Output the (X, Y) coordinate of the center of the cell containing the given text.  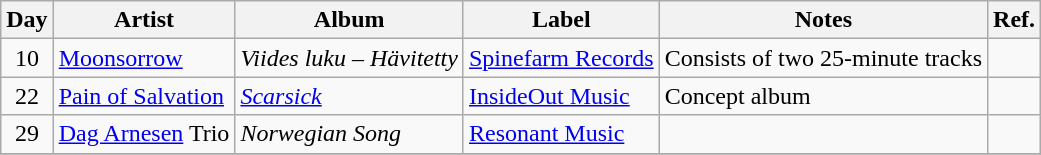
Dag Arnesen Trio (144, 134)
Moonsorrow (144, 58)
10 (27, 58)
Resonant Music (561, 134)
Spinefarm Records (561, 58)
Album (350, 20)
Day (27, 20)
Scarsick (350, 96)
22 (27, 96)
InsideOut Music (561, 96)
29 (27, 134)
Pain of Salvation (144, 96)
Consists of two 25-minute tracks (823, 58)
Viides luku – Hävitetty (350, 58)
Concept album (823, 96)
Ref. (1014, 20)
Label (561, 20)
Norwegian Song (350, 134)
Artist (144, 20)
Notes (823, 20)
